Output the [X, Y] coordinate of the center of the cell containing the given text.  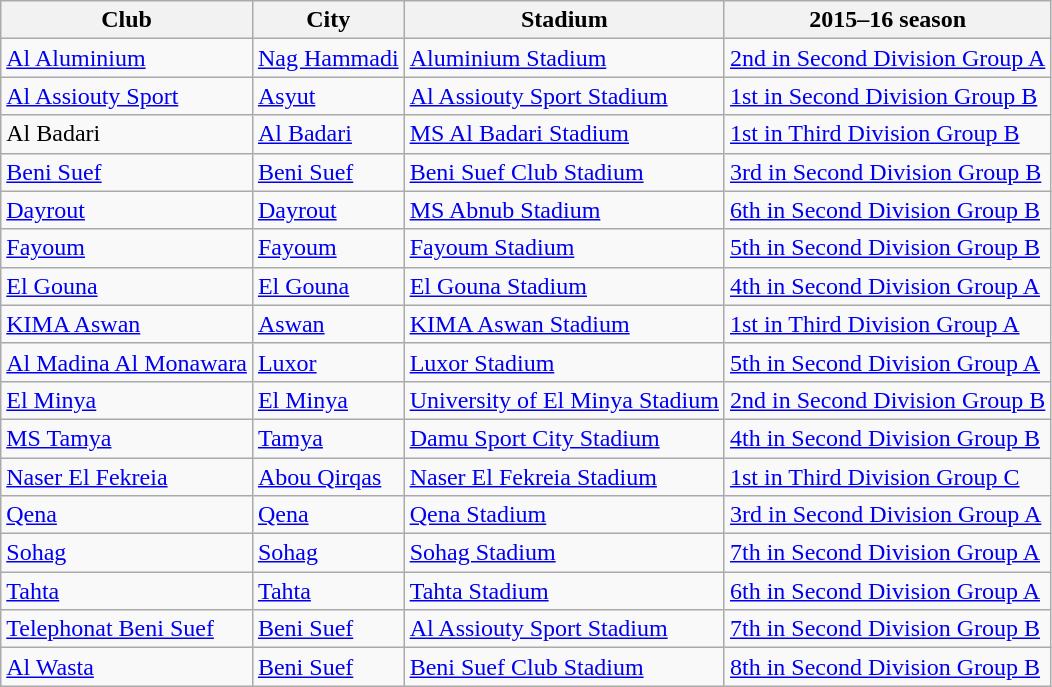
2nd in Second Division Group A [887, 58]
Asyut [328, 96]
1st in Third Division Group A [887, 324]
Sohag Stadium [564, 553]
Club [127, 20]
Al Madina Al Monawara [127, 362]
3rd in Second Division Group B [887, 172]
Aluminium Stadium [564, 58]
El Gouna Stadium [564, 286]
2015–16 season [887, 20]
6th in Second Division Group A [887, 591]
MS Tamya [127, 438]
Al Wasta [127, 667]
MS Abnub Stadium [564, 210]
Tahta Stadium [564, 591]
Naser El Fekreia Stadium [564, 477]
Fayoum Stadium [564, 248]
7th in Second Division Group A [887, 553]
4th in Second Division Group A [887, 286]
5th in Second Division Group A [887, 362]
MS Al Badari Stadium [564, 134]
Tamya [328, 438]
4th in Second Division Group B [887, 438]
6th in Second Division Group B [887, 210]
1st in Third Division Group C [887, 477]
Telephonat Beni Suef [127, 629]
Naser El Fekreia [127, 477]
Al Aluminium [127, 58]
University of El Minya Stadium [564, 400]
City [328, 20]
Aswan [328, 324]
3rd in Second Division Group A [887, 515]
1st in Second Division Group B [887, 96]
Abou Qirqas [328, 477]
Nag Hammadi [328, 58]
Al Assiouty Sport [127, 96]
2nd in Second Division Group B [887, 400]
Damu Sport City Stadium [564, 438]
Qena Stadium [564, 515]
7th in Second Division Group B [887, 629]
Luxor Stadium [564, 362]
KIMA Aswan [127, 324]
1st in Third Division Group B [887, 134]
5th in Second Division Group B [887, 248]
Luxor [328, 362]
Stadium [564, 20]
8th in Second Division Group B [887, 667]
KIMA Aswan Stadium [564, 324]
